Pinpoint the cell where the given text exists, returning its [X, Y] midpoint coordinate. 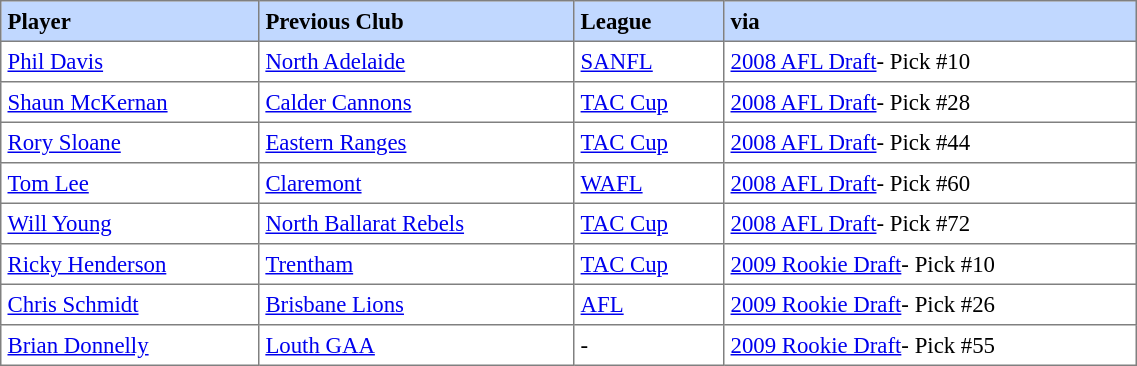
Previous Club [416, 21]
Louth GAA [416, 345]
Brian Donnelly [130, 345]
2008 AFL Draft- Pick #60 [930, 183]
Calder Cannons [416, 102]
Eastern Ranges [416, 142]
via [930, 21]
Chris Schmidt [130, 304]
2009 Rookie Draft- Pick #10 [930, 264]
- [649, 345]
2008 AFL Draft- Pick #10 [930, 61]
Claremont [416, 183]
North Ballarat Rebels [416, 223]
North Adelaide [416, 61]
Player [130, 21]
League [649, 21]
Brisbane Lions [416, 304]
2008 AFL Draft- Pick #72 [930, 223]
2009 Rookie Draft- Pick #26 [930, 304]
Tom Lee [130, 183]
WAFL [649, 183]
2008 AFL Draft- Pick #44 [930, 142]
Trentham [416, 264]
Phil Davis [130, 61]
Will Young [130, 223]
2008 AFL Draft- Pick #28 [930, 102]
Rory Sloane [130, 142]
AFL [649, 304]
Ricky Henderson [130, 264]
Shaun McKernan [130, 102]
2009 Rookie Draft- Pick #55 [930, 345]
SANFL [649, 61]
